Search for the cell housing the specified text and yield its [x, y] center coordinate. 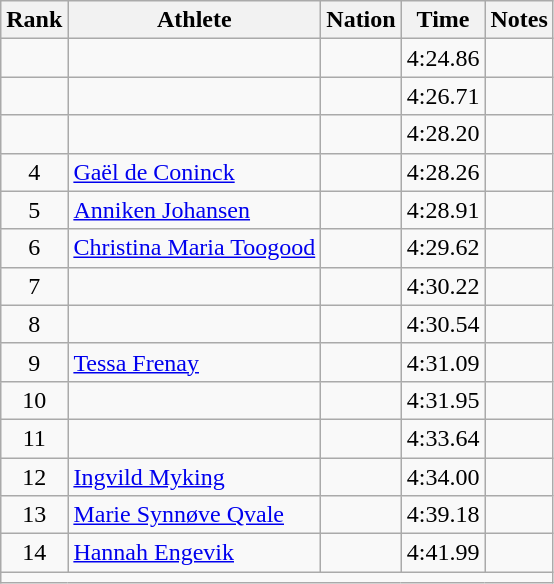
4:33.64 [443, 438]
8 [34, 324]
10 [34, 400]
4:26.71 [443, 96]
Christina Maria Toogood [194, 248]
Anniken Johansen [194, 210]
Hannah Engevik [194, 553]
4 [34, 172]
9 [34, 362]
4:30.22 [443, 286]
4:28.20 [443, 134]
4:39.18 [443, 515]
Time [443, 20]
13 [34, 515]
Athlete [194, 20]
4:24.86 [443, 58]
6 [34, 248]
4:30.54 [443, 324]
11 [34, 438]
4:28.26 [443, 172]
5 [34, 210]
7 [34, 286]
4:31.95 [443, 400]
Nation [361, 20]
Ingvild Myking [194, 477]
4:41.99 [443, 553]
Rank [34, 20]
4:29.62 [443, 248]
4:28.91 [443, 210]
Notes [519, 20]
Marie Synnøve Qvale [194, 515]
12 [34, 477]
4:34.00 [443, 477]
14 [34, 553]
Gaël de Coninck [194, 172]
Tessa Frenay [194, 362]
4:31.09 [443, 362]
